Capture the cell that displays the provided text and extract its (x, y) central coordinate. 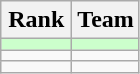
Team (106, 20)
Rank (36, 20)
